From the cell containing the given text, extract its center point as [X, Y] coordinate. 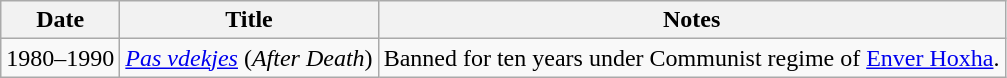
Banned for ten years under Communist regime of Enver Hoxha. [692, 58]
Title [249, 20]
Date [60, 20]
Pas vdekjes (After Death) [249, 58]
Notes [692, 20]
1980–1990 [60, 58]
